Capture the cell that displays the provided text and extract its [x, y] central coordinate. 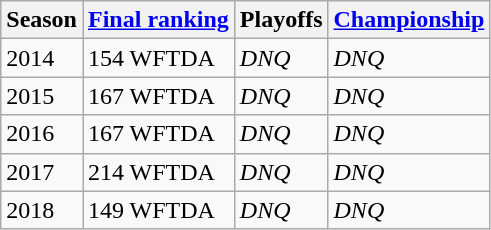
2014 [42, 58]
2017 [42, 172]
Championship [409, 20]
2015 [42, 96]
Final ranking [158, 20]
Season [42, 20]
149 WFTDA [158, 210]
2016 [42, 134]
214 WFTDA [158, 172]
Playoffs [281, 20]
2018 [42, 210]
154 WFTDA [158, 58]
